Pinpoint the cell where the given text exists, returning its (x, y) midpoint coordinate. 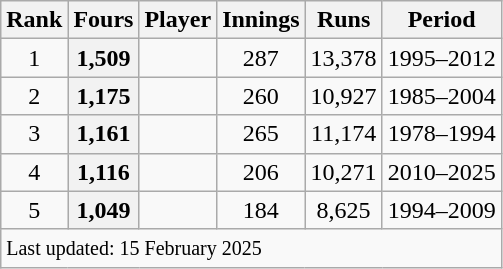
2 (34, 96)
Last updated: 15 February 2025 (251, 248)
3 (34, 134)
Player (178, 20)
Fours (104, 20)
2010–2025 (442, 172)
1995–2012 (442, 58)
13,378 (344, 58)
11,174 (344, 134)
1,116 (104, 172)
287 (261, 58)
10,271 (344, 172)
1994–2009 (442, 210)
1,175 (104, 96)
1978–1994 (442, 134)
Innings (261, 20)
10,927 (344, 96)
1,049 (104, 210)
265 (261, 134)
Rank (34, 20)
Period (442, 20)
184 (261, 210)
206 (261, 172)
1985–2004 (442, 96)
260 (261, 96)
4 (34, 172)
8,625 (344, 210)
Runs (344, 20)
1 (34, 58)
5 (34, 210)
1,161 (104, 134)
1,509 (104, 58)
